Output the (x, y) coordinate of the center of the cell containing the given text.  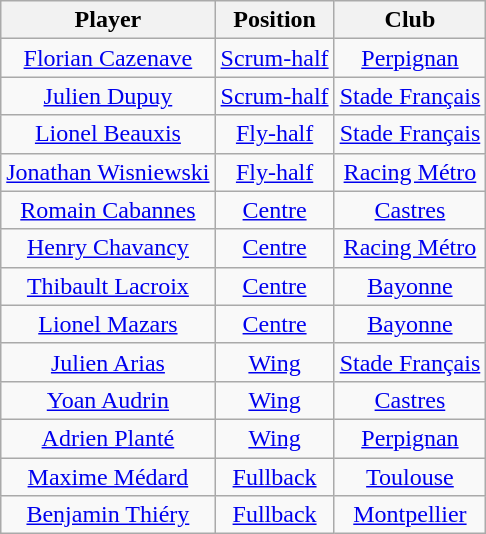
Toulouse (410, 477)
Julien Dupuy (108, 96)
Maxime Médard (108, 477)
Benjamin Thiéry (108, 515)
Thibault Lacroix (108, 286)
Jonathan Wisniewski (108, 172)
Position (274, 20)
Club (410, 20)
Montpellier (410, 515)
Romain Cabannes (108, 210)
Henry Chavancy (108, 248)
Julien Arias (108, 362)
Yoan Audrin (108, 400)
Florian Cazenave (108, 58)
Adrien Planté (108, 438)
Player (108, 20)
Lionel Mazars (108, 324)
Lionel Beauxis (108, 134)
